Return (X, Y) of the center of cell containing provided text 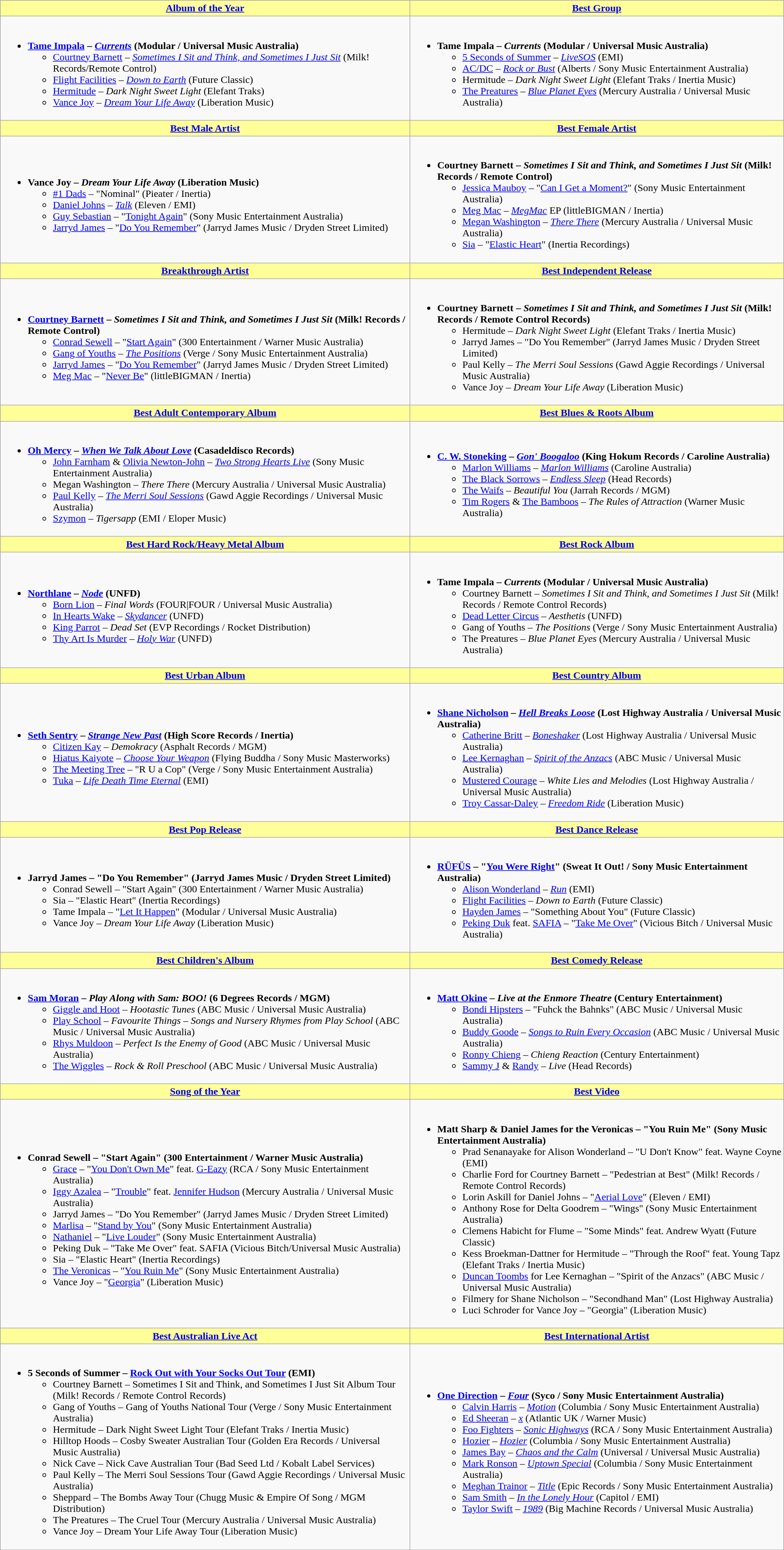
Best Urban Album (205, 675)
Best Rock Album (596, 544)
Breakthrough Artist (205, 271)
Best International Artist (596, 1336)
Song of the Year (205, 1092)
Best Dance Release (596, 829)
Best Comedy Release (596, 961)
Best Country Album (596, 675)
Best Pop Release (205, 829)
Best Independent Release (596, 271)
Best Australian Live Act (205, 1336)
Best Blues & Roots Album (596, 413)
Best Video (596, 1092)
Best Hard Rock/Heavy Metal Album (205, 544)
Album of the Year (205, 8)
Best Group (596, 8)
Best Female Artist (596, 128)
Best Male Artist (205, 128)
Best Children's Album (205, 961)
Best Adult Contemporary Album (205, 413)
